Scan for the cell matching the given text and deliver its (x, y) coordinate at center. 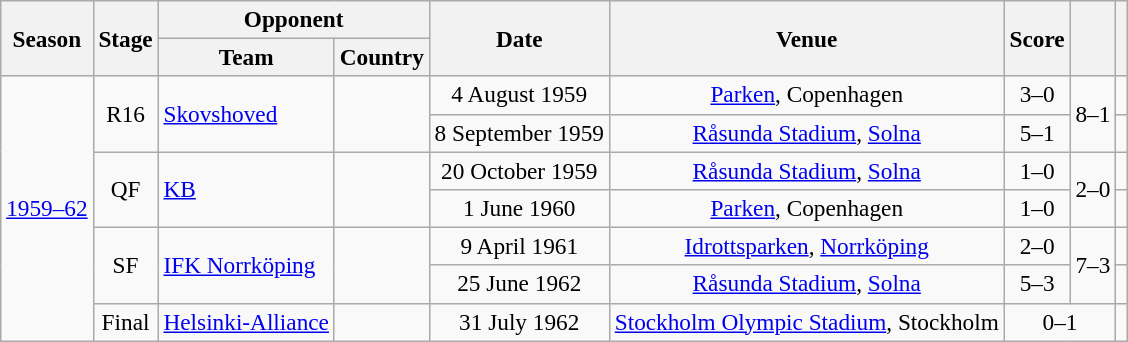
8–1 (1093, 114)
Opponent (294, 19)
4 August 1959 (519, 95)
SF (126, 265)
Final (126, 322)
IFK Norrköping (246, 265)
3–0 (1037, 95)
Venue (806, 38)
9 April 1961 (519, 246)
25 June 1962 (519, 284)
8 September 1959 (519, 133)
KB (246, 189)
Helsinki-Alliance (246, 322)
31 July 1962 (519, 322)
5–3 (1037, 284)
1 June 1960 (519, 208)
20 October 1959 (519, 170)
Team (246, 57)
0–1 (1060, 322)
Idrottsparken, Norrköping (806, 246)
Season (47, 38)
Score (1037, 38)
7–3 (1093, 265)
R16 (126, 114)
5–1 (1037, 133)
Stockholm Olympic Stadium, Stockholm (806, 322)
Country (382, 57)
Stage (126, 38)
QF (126, 189)
Date (519, 38)
Skovshoved (246, 114)
1959–62 (47, 208)
